Locate the cell with the specified text and output its (X, Y) center coordinate. 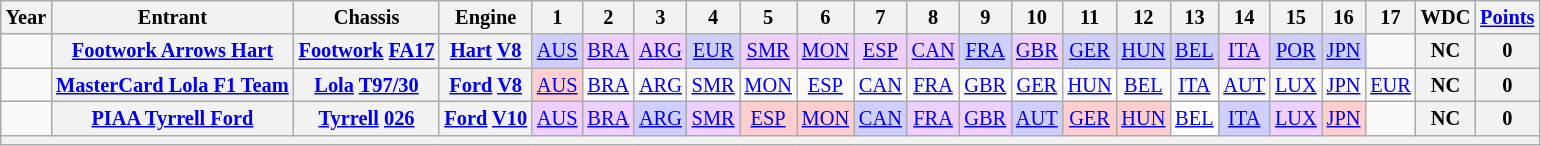
1 (557, 17)
WDC (1446, 17)
Chassis (367, 17)
7 (880, 17)
12 (1143, 17)
2 (608, 17)
PIAA Tyrrell Ford (172, 118)
5 (768, 17)
Ford V10 (486, 118)
6 (826, 17)
17 (1390, 17)
Footwork Arrows Hart (172, 51)
Footwork FA17 (367, 51)
Year (26, 17)
POR (1296, 51)
11 (1090, 17)
Points (1507, 17)
MasterCard Lola F1 Team (172, 85)
14 (1244, 17)
9 (985, 17)
Entrant (172, 17)
Engine (486, 17)
Ford V8 (486, 85)
Hart V8 (486, 51)
3 (660, 17)
8 (934, 17)
Lola T97/30 (367, 85)
13 (1194, 17)
Tyrrell 026 (367, 118)
15 (1296, 17)
10 (1037, 17)
16 (1344, 17)
4 (714, 17)
